Search for the cell housing the specified text and yield its (x, y) center coordinate. 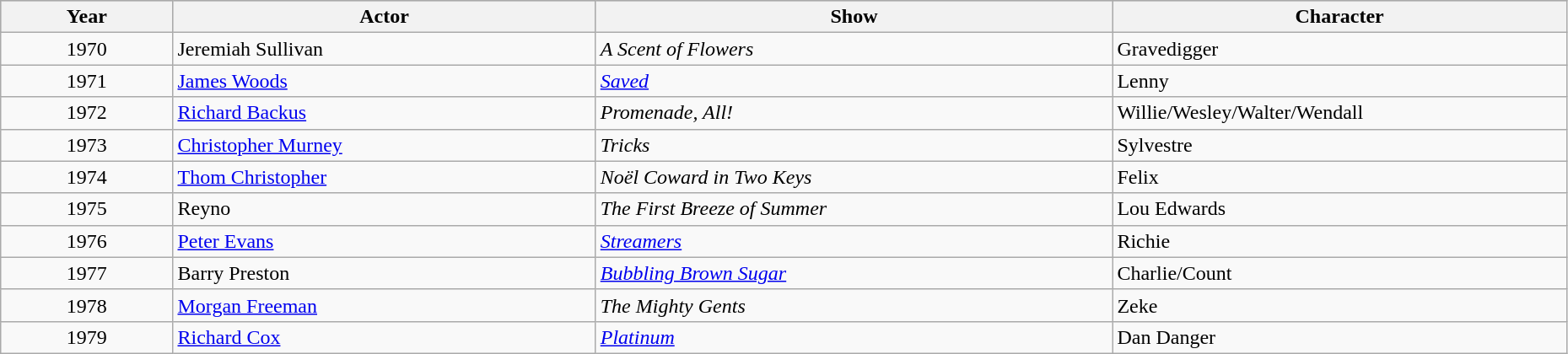
Sylvestre (1339, 145)
Character (1339, 17)
Platinum (854, 337)
Zeke (1339, 305)
1975 (87, 209)
Dan Danger (1339, 337)
Thom Christopher (385, 177)
1979 (87, 337)
Jeremiah Sullivan (385, 49)
Promenade, All! (854, 113)
Noël Coward in Two Keys (854, 177)
Year (87, 17)
Richie (1339, 241)
1971 (87, 81)
Gravedigger (1339, 49)
Show (854, 17)
1974 (87, 177)
Saved (854, 81)
1970 (87, 49)
Christopher Murney (385, 145)
Peter Evans (385, 241)
Morgan Freeman (385, 305)
Willie/Wesley/Walter/Wendall (1339, 113)
Charlie/Count (1339, 273)
Richard Backus (385, 113)
Richard Cox (385, 337)
Actor (385, 17)
1977 (87, 273)
A Scent of Flowers (854, 49)
The First Breeze of Summer (854, 209)
Streamers (854, 241)
Bubbling Brown Sugar (854, 273)
Lenny (1339, 81)
1973 (87, 145)
1976 (87, 241)
1978 (87, 305)
Tricks (854, 145)
James Woods (385, 81)
Reyno (385, 209)
1972 (87, 113)
Barry Preston (385, 273)
The Mighty Gents (854, 305)
Lou Edwards (1339, 209)
Felix (1339, 177)
